Detect which cell encompasses the target text, then output its (x, y) center coordinate. 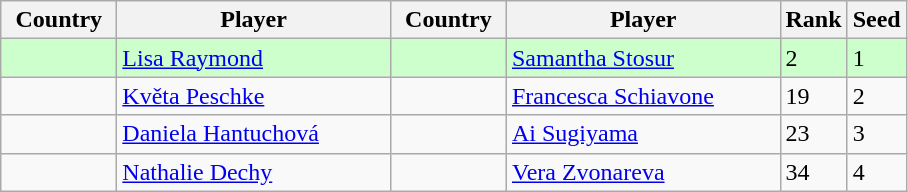
Květa Peschke (254, 96)
3 (876, 134)
Nathalie Dechy (254, 172)
23 (814, 134)
Rank (814, 20)
4 (876, 172)
1 (876, 58)
Vera Zvonareva (643, 172)
Francesca Schiavone (643, 96)
19 (814, 96)
Samantha Stosur (643, 58)
34 (814, 172)
Daniela Hantuchová (254, 134)
Seed (876, 20)
Lisa Raymond (254, 58)
Ai Sugiyama (643, 134)
